Provide the [x, y] coordinate of the cell's center where the given text is located.  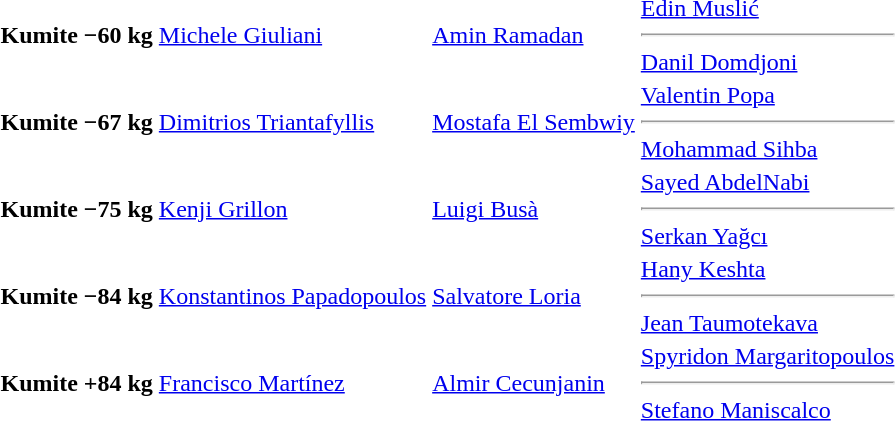
Dimitrios Triantafyllis [292, 122]
Salvatore Loria [534, 296]
Konstantinos Papadopoulos [292, 296]
Kenji Grillon [292, 209]
Luigi Busà [534, 209]
Mostafa El Sembwiy [534, 122]
